Return the (x, y) coordinate for the center point of the cell that contains the specified text.  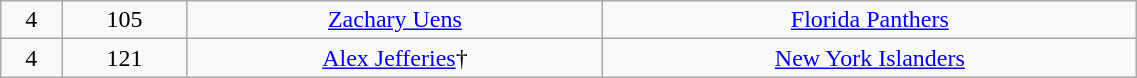
Zachary Uens (395, 20)
Alex Jefferies† (395, 58)
Florida Panthers (870, 20)
121 (124, 58)
105 (124, 20)
New York Islanders (870, 58)
